Detect which cell encompasses the target text, then output its (x, y) center coordinate. 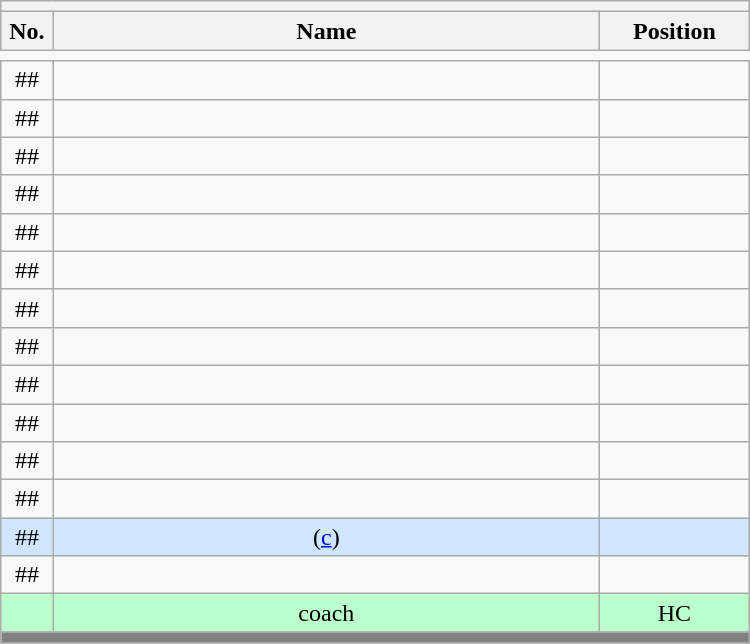
No. (27, 31)
(c) (326, 537)
Position (675, 31)
Name (326, 31)
HC (675, 613)
coach (326, 613)
